Return [X, Y] of the center of cell containing provided text 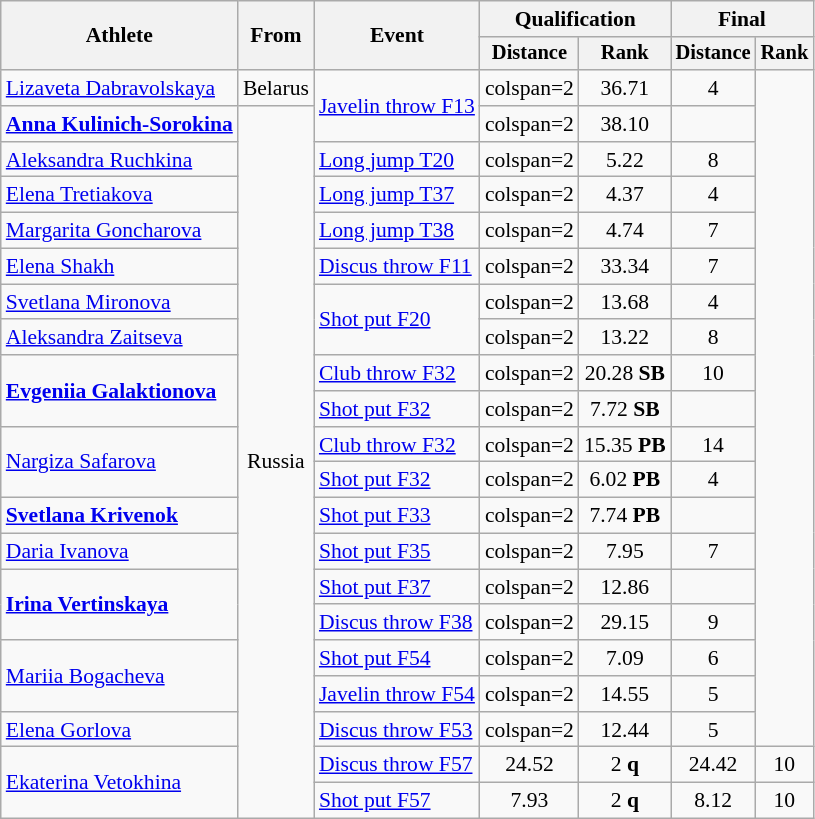
From [276, 36]
36.71 [625, 88]
Svetlana Mironova [120, 302]
Daria Ivanova [120, 552]
6 [714, 658]
Javelin throw F54 [397, 694]
8.12 [714, 801]
7.93 [530, 801]
Ekaterina Vetokhina [120, 782]
12.44 [625, 730]
Shot put F20 [397, 320]
14.55 [625, 694]
Discus throw F57 [397, 765]
9 [714, 623]
Javelin throw F13 [397, 106]
6.02 PB [625, 480]
15.35 PB [625, 445]
Aleksandra Zaitseva [120, 338]
Long jump T38 [397, 231]
Russia [276, 462]
Aleksandra Ruchkina [120, 160]
Anna Kulinich-Sorokina [120, 124]
24.42 [714, 765]
Shot put F37 [397, 587]
7.74 PB [625, 516]
13.68 [625, 302]
Event [397, 36]
Lizaveta Dabravolskaya [120, 88]
12.86 [625, 587]
33.34 [625, 267]
Final [742, 19]
Elena Shakh [120, 267]
Shot put F57 [397, 801]
4.74 [625, 231]
7.72 SB [625, 409]
Shot put F35 [397, 552]
Margarita Goncharova [120, 231]
5.22 [625, 160]
20.28 SB [625, 373]
Mariia Bogacheva [120, 676]
Irina Vertinskaya [120, 604]
Shot put F33 [397, 516]
Qualification [576, 19]
7.09 [625, 658]
Elena Tretiakova [120, 195]
Discus throw F38 [397, 623]
29.15 [625, 623]
38.10 [625, 124]
14 [714, 445]
4.37 [625, 195]
24.52 [530, 765]
Long jump T37 [397, 195]
13.22 [625, 338]
Svetlana Krivenok [120, 516]
Evgeniia Galaktionova [120, 390]
Discus throw F53 [397, 730]
Athlete [120, 36]
Elena Gorlova [120, 730]
Nargiza Safarova [120, 462]
7.95 [625, 552]
Long jump T20 [397, 160]
Belarus [276, 88]
Shot put F54 [397, 658]
Discus throw F11 [397, 267]
